Scan for the cell matching the given text and deliver its (X, Y) coordinate at center. 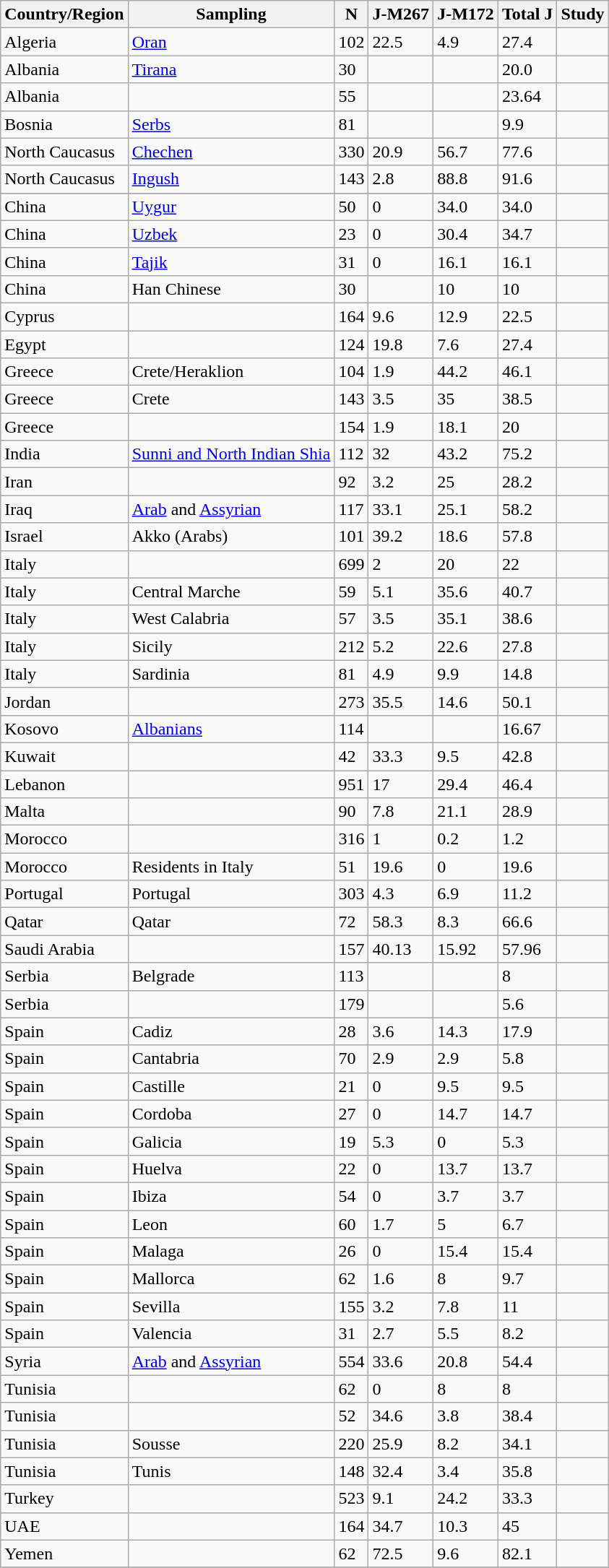
11 (527, 1307)
Saudi Arabia (64, 949)
30.4 (466, 234)
88.8 (466, 179)
154 (351, 427)
90 (351, 812)
9.7 (527, 1279)
10.3 (466, 1526)
27 (351, 1114)
45 (527, 1526)
Leon (231, 1224)
33.6 (401, 1361)
Syria (64, 1361)
2.8 (401, 179)
17 (401, 784)
Cyprus (64, 316)
220 (351, 1444)
Serbs (231, 124)
58.2 (527, 509)
Algeria (64, 42)
523 (351, 1499)
Total J (527, 14)
4.3 (401, 894)
N (351, 14)
Iran (64, 482)
Castille (231, 1086)
16.67 (527, 729)
23.64 (527, 97)
Ibiza (231, 1196)
Cadiz (231, 1031)
113 (351, 976)
5.6 (527, 1004)
42 (351, 756)
Ingush (231, 179)
Kosovo (64, 729)
3.8 (466, 1416)
554 (351, 1361)
India (64, 454)
35 (466, 399)
72 (351, 922)
Sicily (231, 646)
55 (351, 97)
82.1 (527, 1554)
Galicia (231, 1141)
50.1 (527, 701)
Study (582, 14)
148 (351, 1471)
UAE (64, 1526)
West Calabria (231, 619)
20.0 (527, 69)
28.9 (527, 812)
5.8 (527, 1059)
35.8 (527, 1471)
38.6 (527, 619)
330 (351, 152)
Tajik (231, 261)
Sunni and North Indian Shia (231, 454)
34.6 (401, 1416)
57.96 (527, 949)
179 (351, 1004)
Belgrade (231, 976)
17.9 (527, 1031)
3.4 (466, 1471)
19.8 (401, 345)
5.1 (401, 592)
Chechen (231, 152)
75.2 (527, 454)
56.7 (466, 152)
39.2 (401, 537)
6.9 (466, 894)
7.6 (466, 345)
21.1 (466, 812)
1.7 (401, 1224)
Cantabria (231, 1059)
3.6 (401, 1031)
25.1 (466, 509)
46.4 (527, 784)
15.92 (466, 949)
51 (351, 867)
124 (351, 345)
Albanians (231, 729)
Cordoba (231, 1114)
Huelva (231, 1169)
2 (401, 564)
28 (351, 1031)
59 (351, 592)
Israel (64, 537)
34.1 (527, 1444)
24.2 (466, 1499)
29.4 (466, 784)
Sardinia (231, 674)
699 (351, 564)
11.2 (527, 894)
Uygur (231, 207)
27.8 (527, 646)
52 (351, 1416)
40.7 (527, 592)
60 (351, 1224)
33.1 (401, 509)
25 (466, 482)
35.5 (401, 701)
46.1 (527, 372)
Crete (231, 399)
72.5 (401, 1554)
44.2 (466, 372)
114 (351, 729)
2.7 (401, 1334)
Malta (64, 812)
77.6 (527, 152)
273 (351, 701)
Sevilla (231, 1307)
58.3 (401, 922)
6.7 (527, 1224)
32.4 (401, 1471)
54 (351, 1196)
Bosnia (64, 124)
28.2 (527, 482)
Tunis (231, 1471)
18.1 (466, 427)
Tirana (231, 69)
951 (351, 784)
14.8 (527, 674)
32 (401, 454)
Uzbek (231, 234)
14.3 (466, 1031)
Jordan (64, 701)
23 (351, 234)
101 (351, 537)
117 (351, 509)
54.4 (527, 1361)
18.6 (466, 537)
J-M267 (401, 14)
8.3 (466, 922)
J-M172 (466, 14)
91.6 (527, 179)
Sampling (231, 14)
20.8 (466, 1361)
Valencia (231, 1334)
20.9 (401, 152)
Iraq (64, 509)
19 (351, 1141)
70 (351, 1059)
212 (351, 646)
26 (351, 1252)
Akko (Arabs) (231, 537)
157 (351, 949)
Central Marche (231, 592)
66.6 (527, 922)
155 (351, 1307)
316 (351, 839)
Oran (231, 42)
21 (351, 1086)
57.8 (527, 537)
1 (401, 839)
Mallorca (231, 1279)
Sousse (231, 1444)
112 (351, 454)
38.5 (527, 399)
42.8 (527, 756)
1.6 (401, 1279)
Kuwait (64, 756)
38.4 (527, 1416)
104 (351, 372)
5.5 (466, 1334)
14.6 (466, 701)
Yemen (64, 1554)
1.2 (527, 839)
102 (351, 42)
Malaga (231, 1252)
92 (351, 482)
25.9 (401, 1444)
Han Chinese (231, 289)
5 (466, 1224)
35.1 (466, 619)
57 (351, 619)
Turkey (64, 1499)
40.13 (401, 949)
35.6 (466, 592)
22.6 (466, 646)
Egypt (64, 345)
5.2 (401, 646)
Crete/Heraklion (231, 372)
12.9 (466, 316)
Country/Region (64, 14)
303 (351, 894)
Residents in Italy (231, 867)
0.2 (466, 839)
50 (351, 207)
43.2 (466, 454)
Lebanon (64, 784)
9.1 (401, 1499)
